Locate the cell with the specified text and output its [X, Y] center coordinate. 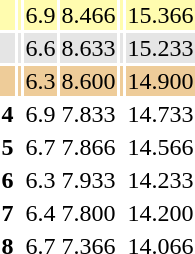
4 [8, 114]
6.4 [40, 213]
14.733 [160, 114]
6.6 [40, 48]
6.7 [40, 147]
7.833 [88, 114]
8.600 [88, 81]
7 [8, 213]
15.366 [160, 15]
14.233 [160, 180]
14.566 [160, 147]
7.800 [88, 213]
5 [8, 147]
6 [8, 180]
14.900 [160, 81]
14.200 [160, 213]
7.933 [88, 180]
8.466 [88, 15]
8.633 [88, 48]
15.233 [160, 48]
7.866 [88, 147]
